Provide the [X, Y] coordinate of the cell's center where the given text is located.  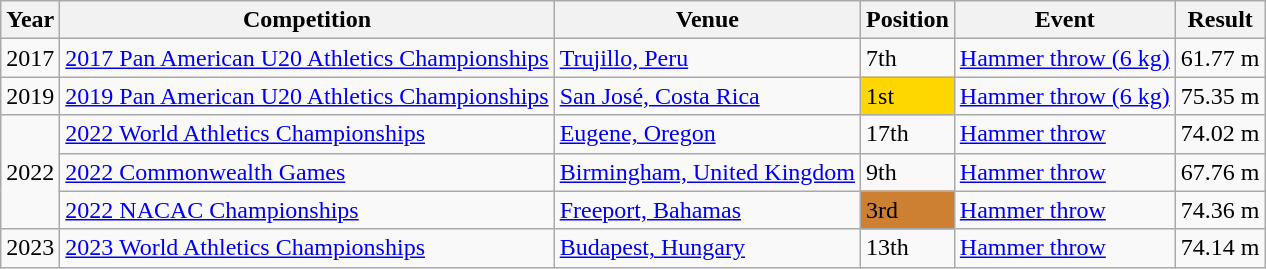
Birmingham, United Kingdom [707, 172]
Venue [707, 20]
74.14 m [1220, 248]
Trujillo, Peru [707, 58]
2022 World Athletics Championships [307, 134]
2022 Commonwealth Games [307, 172]
Eugene, Oregon [707, 134]
Event [1064, 20]
2017 [30, 58]
2017 Pan American U20 Athletics Championships [307, 58]
2019 [30, 96]
74.02 m [1220, 134]
Competition [307, 20]
17th [908, 134]
Budapest, Hungary [707, 248]
2022 NACAC Championships [307, 210]
3rd [908, 210]
74.36 m [1220, 210]
9th [908, 172]
Result [1220, 20]
Position [908, 20]
2023 World Athletics Championships [307, 248]
67.76 m [1220, 172]
2022 [30, 172]
2023 [30, 248]
75.35 m [1220, 96]
61.77 m [1220, 58]
San José, Costa Rica [707, 96]
2019 Pan American U20 Athletics Championships [307, 96]
Freeport, Bahamas [707, 210]
13th [908, 248]
7th [908, 58]
1st [908, 96]
Year [30, 20]
